Determine the (x, y) coordinate at the center of the cell enclosing the given text.  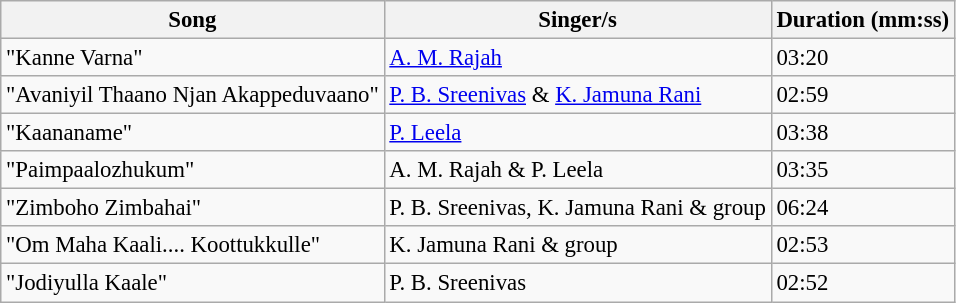
P. B. Sreenivas (578, 283)
Duration (mm:ss) (862, 20)
"Avaniyil Thaano Njan Akappeduvaano" (192, 95)
"Kanne Varna" (192, 58)
03:38 (862, 133)
P. Leela (578, 133)
02:59 (862, 95)
"Paimpaalozhukum" (192, 170)
Song (192, 20)
A. M. Rajah (578, 58)
"Kaananame" (192, 133)
06:24 (862, 208)
"Zimboho Zimbahai" (192, 208)
P. B. Sreenivas, K. Jamuna Rani & group (578, 208)
"Jodiyulla Kaale" (192, 283)
02:52 (862, 283)
Singer/s (578, 20)
P. B. Sreenivas & K. Jamuna Rani (578, 95)
02:53 (862, 245)
A. M. Rajah & P. Leela (578, 170)
K. Jamuna Rani & group (578, 245)
03:20 (862, 58)
03:35 (862, 170)
"Om Maha Kaali.... Koottukkulle" (192, 245)
